Return the [X, Y] coordinate for the center point of the cell that contains the specified text.  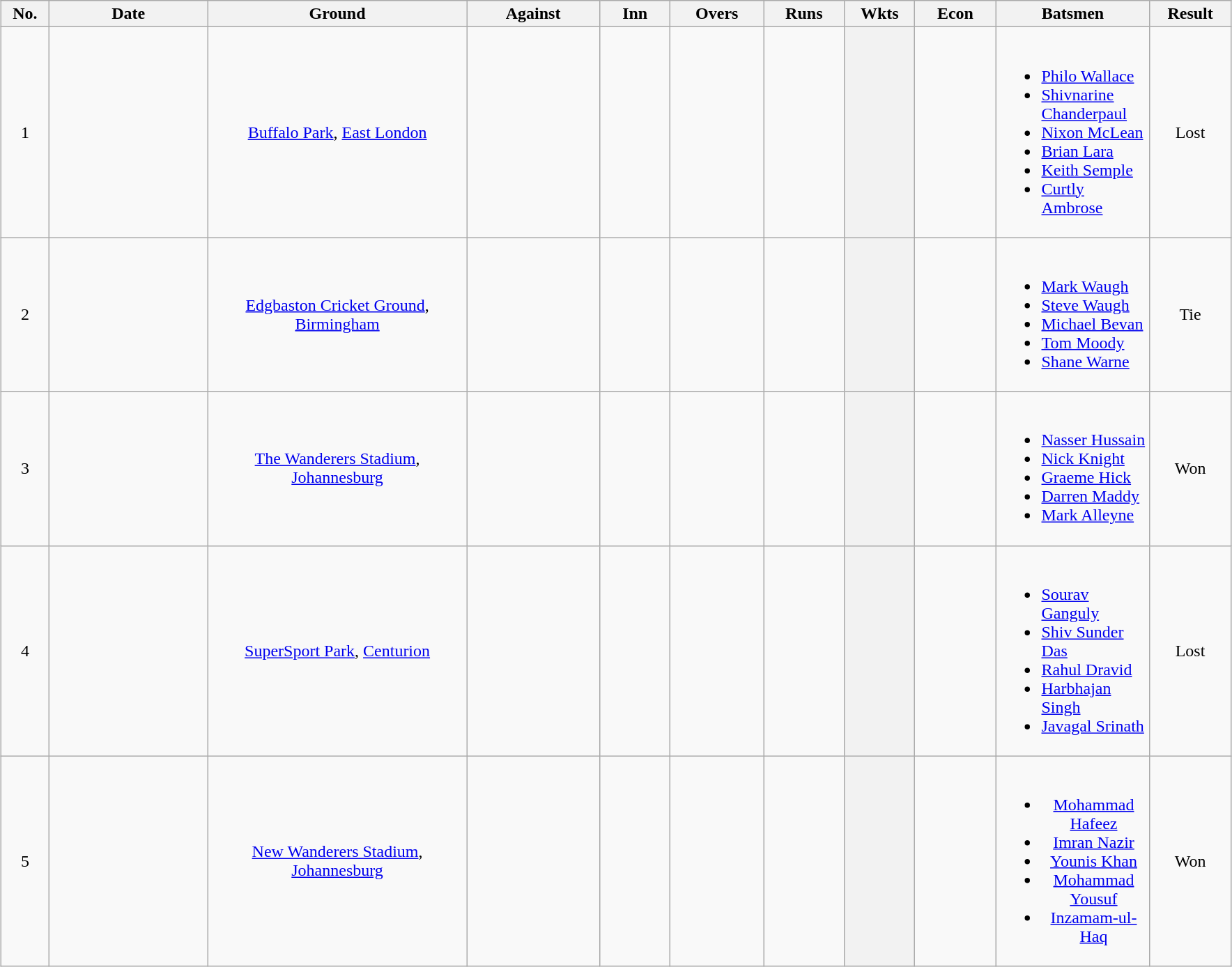
SuperSport Park, Centurion [337, 651]
Against [534, 14]
Ground [337, 14]
Runs [804, 14]
Mark WaughSteve WaughMichael BevanTom MoodyShane Warne [1073, 315]
Overs [717, 14]
Econ [955, 14]
1 [25, 132]
Tie [1190, 315]
5 [25, 861]
The Wanderers Stadium, Johannesburg [337, 468]
Philo WallaceShivnarine ChanderpaulNixon McLeanBrian LaraKeith SempleCurtly Ambrose [1073, 132]
Date [128, 14]
Sourav GangulyShiv Sunder DasRahul DravidHarbhajan SinghJavagal Srinath [1073, 651]
No. [25, 14]
New Wanderers Stadium, Johannesburg [337, 861]
Mohammad HafeezImran NazirYounis KhanMohammad YousufInzamam-ul-Haq [1073, 861]
Batsmen [1073, 14]
Wkts [879, 14]
4 [25, 651]
Result [1190, 14]
Buffalo Park, East London [337, 132]
Edgbaston Cricket Ground, Birmingham [337, 315]
Inn [636, 14]
2 [25, 315]
3 [25, 468]
Nasser HussainNick KnightGraeme HickDarren MaddyMark Alleyne [1073, 468]
